Output the (X, Y) coordinate of the center of the cell containing the given text.  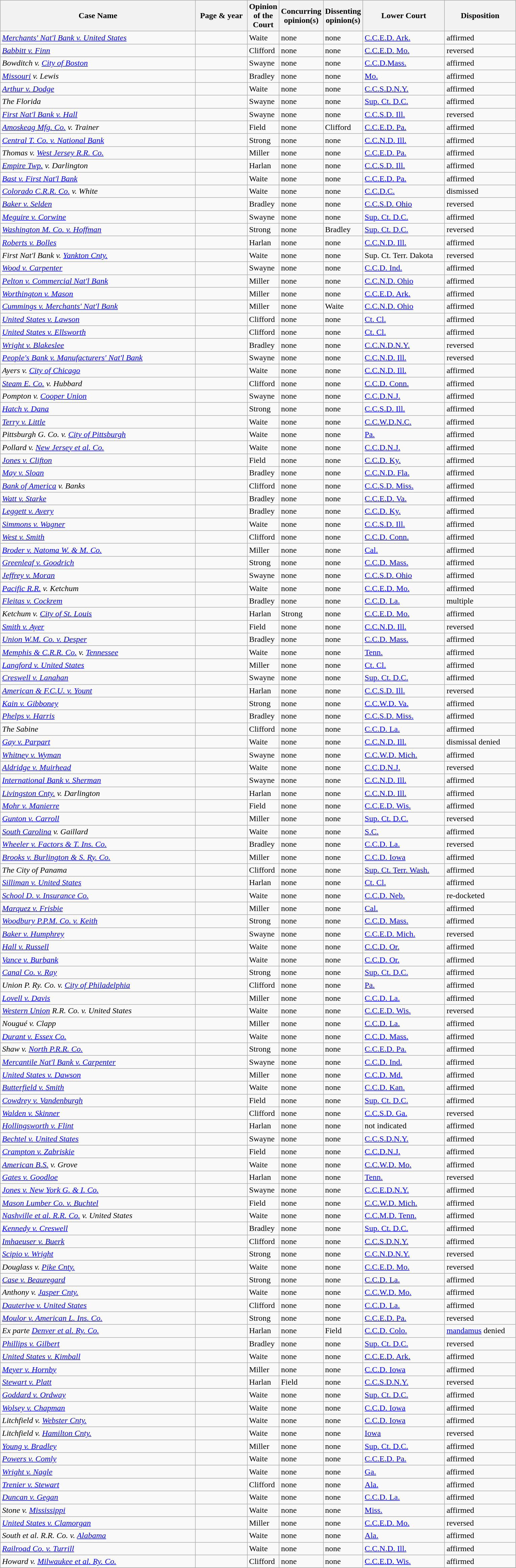
Scipio v. Wright (98, 1254)
Page & year (222, 16)
Jeffrey v. Moran (98, 575)
Wright v. Blakeslee (98, 345)
Dauterive v. United States (98, 1305)
Aldridge v. Muirhead (98, 767)
Disposition (480, 16)
dismissal denied (480, 742)
Marquez v. Frisbie (98, 908)
Merchants' Nat'l Bank v. United States (98, 38)
Shaw v. North P.R.R. Co. (98, 1049)
Gunton v. Carroll (98, 819)
Railroad Co. v. Turrill (98, 1548)
Canal Co. v. Ray (98, 972)
Butterfield v. Smith (98, 1088)
Bank of America v. Banks (98, 486)
Duncan v. Gegan (98, 1497)
Baker v. Selden (98, 204)
C.C.W.D.N.C. (404, 422)
United States v. Dawson (98, 1075)
Concurring opinion(s) (301, 16)
Amoskeag Mfg. Co. v. Trainer (98, 127)
Pompton v. Cooper Union (98, 396)
C.C.N.D. Fla. (404, 473)
dismissed (480, 191)
United States v. Ellsworth (98, 332)
Vance v. Burbank (98, 959)
Pollard v. New Jersey et al. Co. (98, 447)
Broder v. Natoma W. & M. Co. (98, 550)
C.C.D. Colo. (404, 1331)
Langford v. United States (98, 665)
Cummings v. Merchants' Nat'l Bank (98, 306)
Meyer v. Hornby (98, 1369)
Brooks v. Burlington & S. Ry. Co. (98, 857)
Colorado C.R.R. Co. v. White (98, 191)
Douglass v. Pike Cnty. (98, 1267)
United States v. Clamorgan (98, 1523)
Missouri v. Lewis (98, 76)
Bast v. First Nat'l Bank (98, 179)
Cowdrey v. Vandenburgh (98, 1100)
multiple (480, 601)
Thomas v. West Jersey R.R. Co. (98, 153)
West v. Smith (98, 537)
Ex parte Denver et al. Ry. Co. (98, 1331)
Lower Court (404, 16)
Walden v. Skinner (98, 1113)
Union W.M. Co. v. Desper (98, 640)
Imhaeuser v. Buerk (98, 1241)
Livingston Cnty. v. Darlington (98, 793)
Central T. Co. v. National Bank (98, 140)
Pelton v. Commercial Nat'l Bank (98, 281)
South Carolina v. Gaillard (98, 832)
Sup. Ct. Terr. Dakota (404, 255)
First Nat'l Bank v. Yankton Cnty. (98, 255)
International Bank v. Sherman (98, 780)
Durant v. Essex Co. (98, 1036)
Howard v. Milwaukee et al. Ry. Co. (98, 1561)
Greenleaf v. Goodrich (98, 562)
Ga. (404, 1472)
Wright v. Nagle (98, 1472)
Gates v. Goodloe (98, 1177)
Watt v. Starke (98, 499)
School D. v. Insurance Co. (98, 896)
Creswell v. Lanahan (98, 678)
C.C.D.C. (404, 191)
American B.S. v. Grove (98, 1164)
Woodbury P.P.M. Co. v. Keith (98, 921)
Terry v. Little (98, 422)
First Nat'l Bank v. Hall (98, 114)
Union P. Ry. Co. v. City of Philadelphia (98, 985)
United States v. Lawson (98, 319)
Stewart v. Platt (98, 1382)
Phelps v. Harris (98, 716)
Opinion of the Court (263, 16)
Leggett v. Avery (98, 511)
Whitney v. Wyman (98, 755)
Mohr v. Manierre (98, 806)
Hollingsworth v. Flint (98, 1126)
South et al. R.R. Co. v. Alabama (98, 1536)
Worthington v. Mason (98, 294)
People's Bank v. Manufacturers' Nat'l Bank (98, 358)
Arthur v. Dodge (98, 89)
Anthony v. Jasper Cnty. (98, 1292)
C.C.W.D. Va. (404, 703)
The City of Panama (98, 870)
Wolsey v. Chapman (98, 1408)
Stone v. Mississippi (98, 1510)
Trenier v. Stewart (98, 1485)
Roberts v. Bolles (98, 243)
C.C.D. Md. (404, 1075)
Western Union R.R. Co. v. United States (98, 1011)
Iowa (404, 1433)
Mason Lumber Co. v. Buchtel (98, 1203)
mandamus denied (480, 1331)
Dissenting opinion(s) (343, 16)
Lovell v. Davis (98, 998)
Wood v. Carpenter (98, 268)
Hall v. Russell (98, 947)
Sup. Ct. Terr. Wash. (404, 870)
C.C.D. Kan. (404, 1088)
Empire Twp. v. Darlington (98, 166)
Smith v. Ayer (98, 627)
Litchfield v. Webster Cnty. (98, 1421)
Steam E. Co. v. Hubbard (98, 383)
Bechtel v. United States (98, 1139)
S.C. (404, 832)
Simmons v. Wagner (98, 524)
Bowditch v. City of Boston (98, 63)
Silliman v. United States (98, 883)
Meguire v. Corwine (98, 217)
Litchfield v. Hamilton Cnty. (98, 1433)
United States v. Kimball (98, 1356)
American & F.C.U. v. Yount (98, 691)
Fleitas v. Cockrem (98, 601)
Case Name (98, 16)
C.C.E.D. Mich. (404, 934)
Washington M. Co. v. Hoffman (98, 230)
Jones v. Clifton (98, 460)
C.C.D. Neb. (404, 896)
The Florida (98, 102)
Moulor v. American L. Ins. Co. (98, 1318)
Goddard v. Ordway (98, 1395)
Kain v. Gibboney (98, 703)
Phillips v. Gilbert (98, 1344)
Pacific R.R. v. Ketchum (98, 588)
Powers v. Comly (98, 1459)
The Sabine (98, 729)
Baker v. Humphrey (98, 934)
Babbitt v. Finn (98, 50)
C.C.E.D.N.Y. (404, 1190)
C.C.S.D. Ga. (404, 1113)
Jones v. New York G. & I. Co. (98, 1190)
Ayers v. City of Chicago (98, 370)
Nashville et al. R.R. Co. v. United States (98, 1216)
Hatch v. Dana (98, 409)
Gay v. Parpart (98, 742)
C.C.D.Mass. (404, 63)
Kennedy v. Creswell (98, 1229)
Mercantile Nat'l Bank v. Carpenter (98, 1062)
Memphis & C.R.R. Co. v. Tennessee (98, 652)
not indicated (404, 1126)
May v. Sloan (98, 473)
Wheeler v. Factors & T. Ins. Co. (98, 844)
Pittsburgh G. Co. v. City of Pittsburgh (98, 435)
Crampton v. Zabriskie (98, 1152)
Miss. (404, 1510)
Nougué v. Clapp (98, 1024)
re-docketed (480, 896)
Young v. Bradley (98, 1446)
C.C.E.D. Va. (404, 499)
Ketchum v. City of St. Louis (98, 614)
Mo. (404, 76)
Case v. Beauregard (98, 1280)
C.C.M.D. Tenn. (404, 1216)
